Determine the (X, Y) coordinate at the center of the cell enclosing the given text.  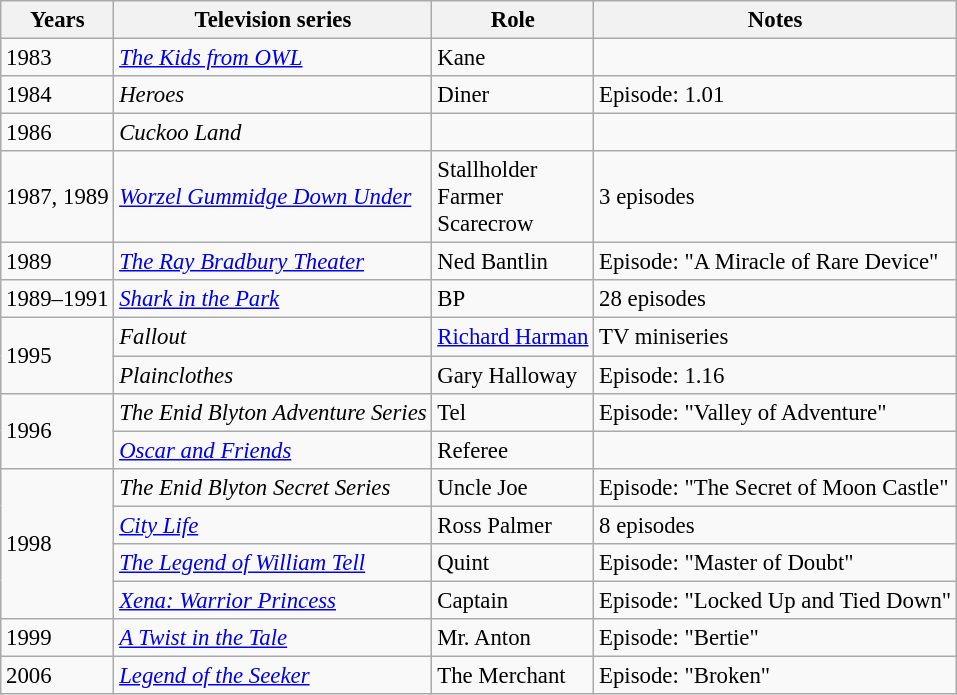
Richard Harman (513, 337)
Cuckoo Land (273, 133)
Tel (513, 412)
The Enid Blyton Adventure Series (273, 412)
Worzel Gummidge Down Under (273, 197)
2006 (58, 675)
The Enid Blyton Secret Series (273, 487)
Fallout (273, 337)
Ned Bantlin (513, 262)
Role (513, 20)
TV miniseries (776, 337)
Xena: Warrior Princess (273, 600)
Years (58, 20)
Episode: "Broken" (776, 675)
1989–1991 (58, 299)
28 episodes (776, 299)
Plainclothes (273, 375)
Gary Halloway (513, 375)
Episode: "Master of Doubt" (776, 563)
8 episodes (776, 525)
1986 (58, 133)
1989 (58, 262)
The Kids from OWL (273, 58)
3 episodes (776, 197)
Shark in the Park (273, 299)
Episode: "The Secret of Moon Castle" (776, 487)
BP (513, 299)
StallholderFarmerScarecrow (513, 197)
A Twist in the Tale (273, 638)
Uncle Joe (513, 487)
1984 (58, 95)
Mr. Anton (513, 638)
Referee (513, 450)
Episode: 1.16 (776, 375)
The Legend of William Tell (273, 563)
Legend of the Seeker (273, 675)
Diner (513, 95)
Notes (776, 20)
1987, 1989 (58, 197)
The Ray Bradbury Theater (273, 262)
Television series (273, 20)
1983 (58, 58)
Oscar and Friends (273, 450)
City Life (273, 525)
Captain (513, 600)
Episode: "A Miracle of Rare Device" (776, 262)
Episode: "Locked Up and Tied Down" (776, 600)
Episode: "Valley of Adventure" (776, 412)
1996 (58, 430)
1998 (58, 543)
1999 (58, 638)
Ross Palmer (513, 525)
Heroes (273, 95)
The Merchant (513, 675)
1995 (58, 356)
Episode: 1.01 (776, 95)
Kane (513, 58)
Quint (513, 563)
Episode: "Bertie" (776, 638)
